Find where the given text appears and provide that cell's center as (X, Y) coordinate. 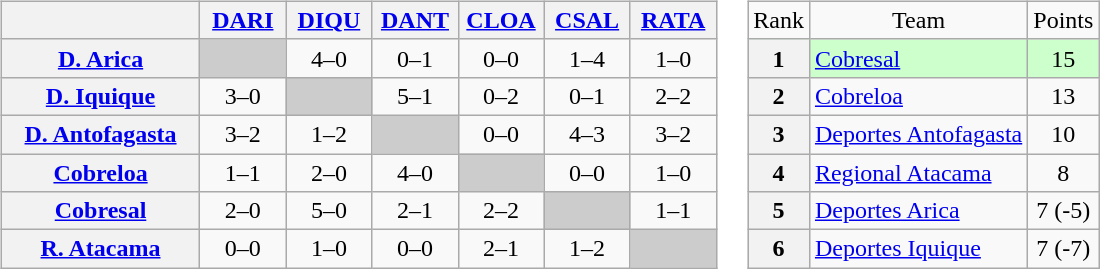
10 (1064, 134)
5–0 (329, 211)
0–2 (501, 96)
3–0 (243, 96)
DARI (243, 20)
7 (-5) (1064, 211)
Team (918, 20)
6 (779, 249)
Deportes Antofagasta (918, 134)
RATA (673, 20)
4 (779, 173)
8 (1064, 173)
5 (779, 211)
Deportes Arica (918, 211)
Points (1064, 20)
1 (779, 58)
7 (-7) (1064, 249)
13 (1064, 96)
2 (779, 96)
D. Arica (100, 58)
DANT (415, 20)
R. Atacama (100, 249)
D. Iquique (100, 96)
DIQU (329, 20)
15 (1064, 58)
5–1 (415, 96)
Deportes Iquique (918, 249)
3 (779, 134)
Regional Atacama (918, 173)
1–4 (587, 58)
Rank (779, 20)
4–3 (587, 134)
CSAL (587, 20)
CLOA (501, 20)
D. Antofagasta (100, 134)
